Detect which cell encompasses the target text, then output its (x, y) center coordinate. 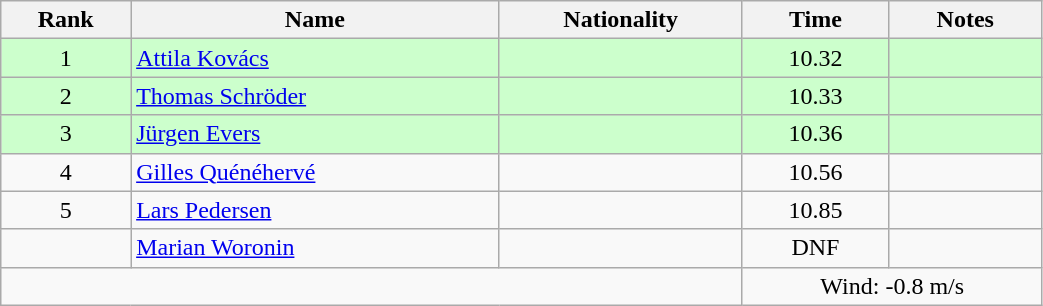
Jürgen Evers (315, 134)
DNF (815, 248)
Notes (965, 20)
4 (66, 172)
10.33 (815, 96)
1 (66, 58)
Time (815, 20)
Name (315, 20)
Lars Pedersen (315, 210)
Thomas Schröder (315, 96)
Attila Kovács (315, 58)
2 (66, 96)
3 (66, 134)
10.56 (815, 172)
10.36 (815, 134)
Wind: -0.8 m/s (892, 286)
10.32 (815, 58)
Marian Woronin (315, 248)
10.85 (815, 210)
Gilles Quénéhervé (315, 172)
Rank (66, 20)
5 (66, 210)
Nationality (620, 20)
